Return [x, y] of the center of cell containing provided text 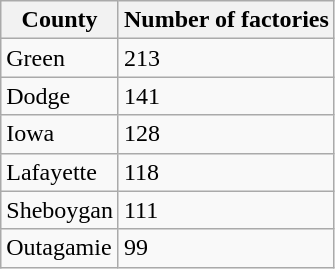
141 [226, 96]
128 [226, 134]
County [60, 20]
111 [226, 210]
Outagamie [60, 248]
99 [226, 248]
213 [226, 58]
Sheboygan [60, 210]
Number of factories [226, 20]
Green [60, 58]
Lafayette [60, 172]
Dodge [60, 96]
Iowa [60, 134]
118 [226, 172]
